Pinpoint the cell where the given text exists, returning its [x, y] midpoint coordinate. 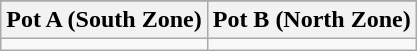
Pot A (South Zone) [104, 20]
Pot B (North Zone) [312, 20]
